Find where the given text appears and provide that cell's center as (X, Y) coordinate. 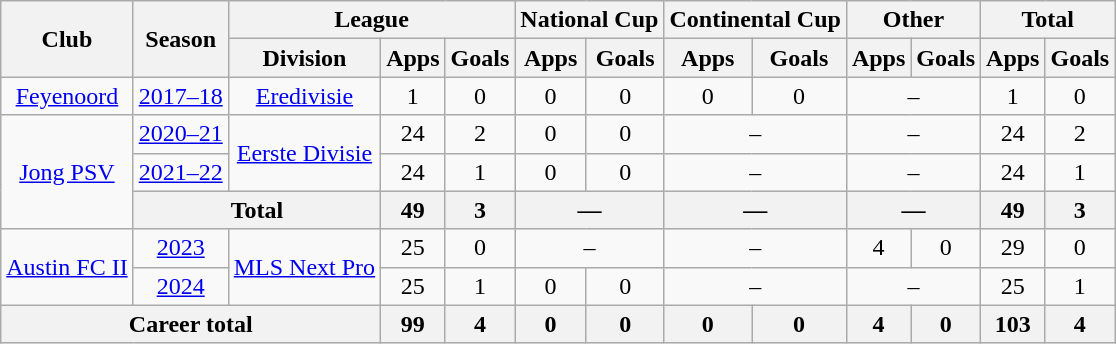
29 (1013, 248)
Club (67, 39)
League (372, 20)
2017–18 (180, 96)
National Cup (590, 20)
2020–21 (180, 134)
Season (180, 39)
2024 (180, 286)
Division (304, 58)
Eerste Divisie (304, 153)
Austin FC II (67, 267)
Eredivisie (304, 96)
2021–22 (180, 172)
2023 (180, 248)
103 (1013, 324)
Feyenoord (67, 96)
Career total (191, 324)
99 (413, 324)
Jong PSV (67, 172)
MLS Next Pro (304, 267)
Other (913, 20)
Continental Cup (755, 20)
